Detect which cell encompasses the target text, then output its (X, Y) center coordinate. 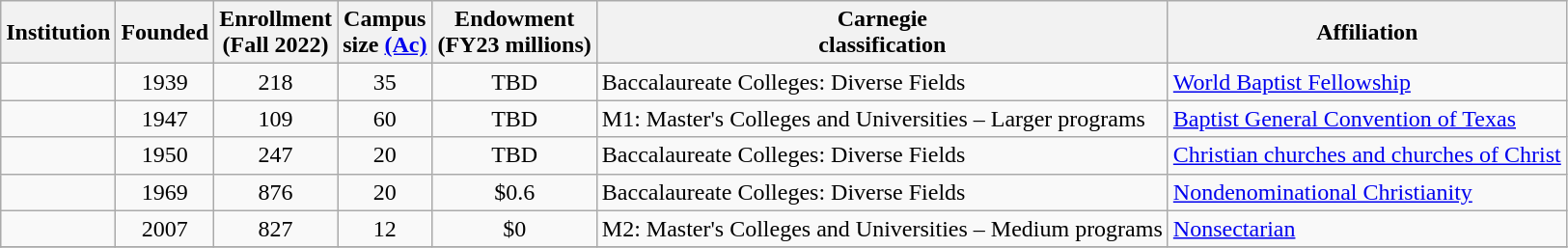
218 (276, 82)
1969 (165, 192)
827 (276, 229)
Institution (58, 33)
World Baptist Fellowship (1366, 82)
$0.6 (514, 192)
Founded (165, 33)
Baptist General Convention of Texas (1366, 119)
Carnegieclassification (882, 33)
$0 (514, 229)
Christian churches and churches of Christ (1366, 155)
Affiliation (1366, 33)
1950 (165, 155)
2007 (165, 229)
Campussize (Ac) (385, 33)
1939 (165, 82)
12 (385, 229)
876 (276, 192)
35 (385, 82)
1947 (165, 119)
109 (276, 119)
Nondenominational Christianity (1366, 192)
Endowment (FY23 millions) (514, 33)
M1: Master's Colleges and Universities – Larger programs (882, 119)
60 (385, 119)
Nonsectarian (1366, 229)
M2: Master's Colleges and Universities – Medium programs (882, 229)
247 (276, 155)
Enrollment(Fall 2022) (276, 33)
